Pinpoint the cell where the given text exists, returning its [X, Y] midpoint coordinate. 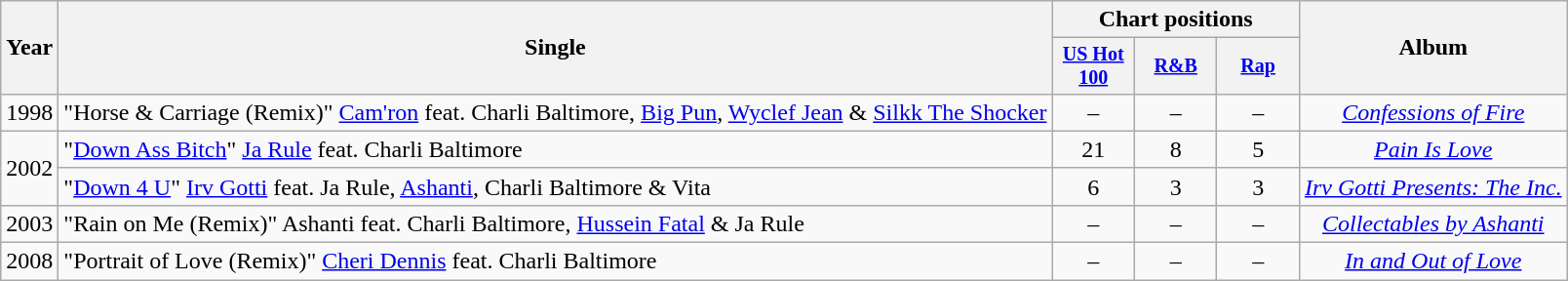
21 [1093, 149]
"Horse & Carriage (Remix)" Cam'ron feat. Charli Baltimore, Big Pun, Wyclef Jean & Silkk The Shocker [556, 112]
Confessions of Fire [1433, 112]
2002 [29, 168]
2003 [29, 223]
Single [556, 48]
Album [1433, 48]
Chart positions [1176, 20]
R&B [1175, 66]
"Down 4 U" Irv Gotti feat. Ja Rule, Ashanti, Charli Baltimore & Vita [556, 186]
"Down Ass Bitch" Ja Rule feat. Charli Baltimore [556, 149]
5 [1258, 149]
2008 [29, 261]
US Hot 100 [1093, 66]
8 [1175, 149]
6 [1093, 186]
Rap [1258, 66]
In and Out of Love [1433, 261]
"Portrait of Love (Remix)" Cheri Dennis feat. Charli Baltimore [556, 261]
Pain Is Love [1433, 149]
"Rain on Me (Remix)" Ashanti feat. Charli Baltimore, Hussein Fatal & Ja Rule [556, 223]
Irv Gotti Presents: The Inc. [1433, 186]
1998 [29, 112]
Collectables by Ashanti [1433, 223]
Year [29, 48]
